Pinpoint the cell where the given text exists, returning its (X, Y) midpoint coordinate. 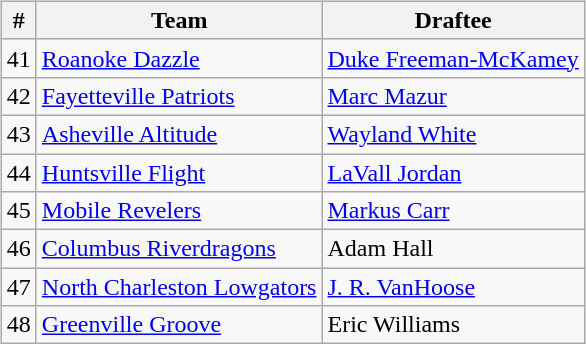
Marc Mazur (453, 96)
48 (18, 325)
Mobile Revelers (179, 211)
Greenville Groove (179, 325)
Roanoke Dazzle (179, 58)
46 (18, 249)
41 (18, 58)
42 (18, 96)
Duke Freeman-McKamey (453, 58)
Asheville Altitude (179, 134)
Markus Carr (453, 211)
North Charleston Lowgators (179, 287)
Wayland White (453, 134)
LaVall Jordan (453, 173)
# (18, 20)
Draftee (453, 20)
Huntsville Flight (179, 173)
47 (18, 287)
44 (18, 173)
Fayetteville Patriots (179, 96)
43 (18, 134)
Team (179, 20)
45 (18, 211)
Adam Hall (453, 249)
J. R. VanHoose (453, 287)
Eric Williams (453, 325)
Columbus Riverdragons (179, 249)
